Identify which cell holds the provided text, then report its [x, y] central coordinate. 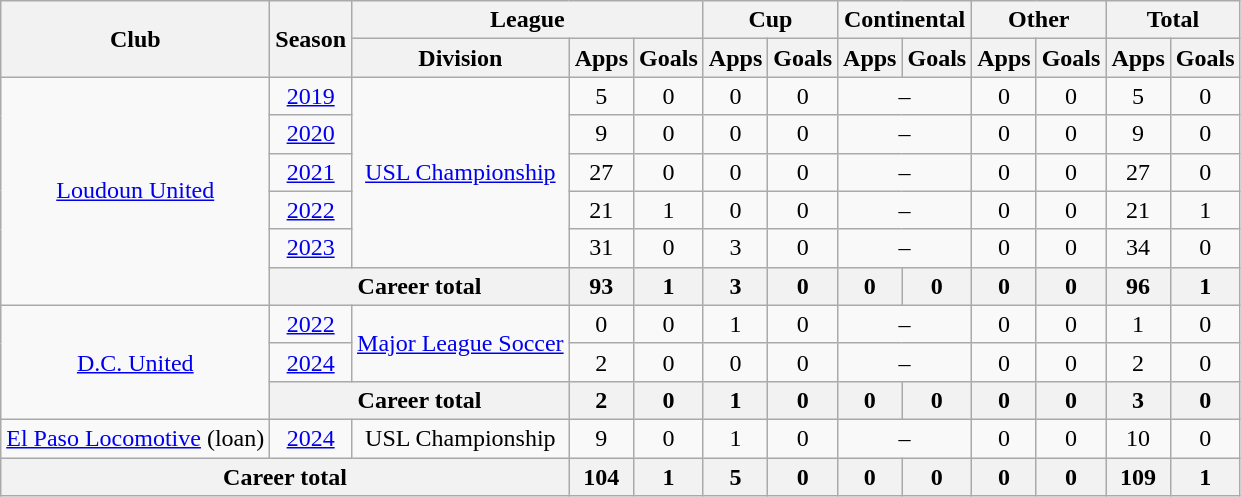
2021 [311, 172]
Other [1039, 20]
96 [1138, 286]
D.C. United [136, 362]
Major League Soccer [461, 343]
League [528, 20]
31 [601, 248]
2019 [311, 96]
93 [601, 286]
Division [461, 58]
Continental [905, 20]
109 [1138, 477]
Cup [770, 20]
2023 [311, 248]
2020 [311, 134]
Season [311, 39]
Total [1173, 20]
104 [601, 477]
Loudoun United [136, 191]
Club [136, 39]
34 [1138, 248]
El Paso Locomotive (loan) [136, 438]
10 [1138, 438]
